Pinpoint the cell where the given text exists, returning its [x, y] midpoint coordinate. 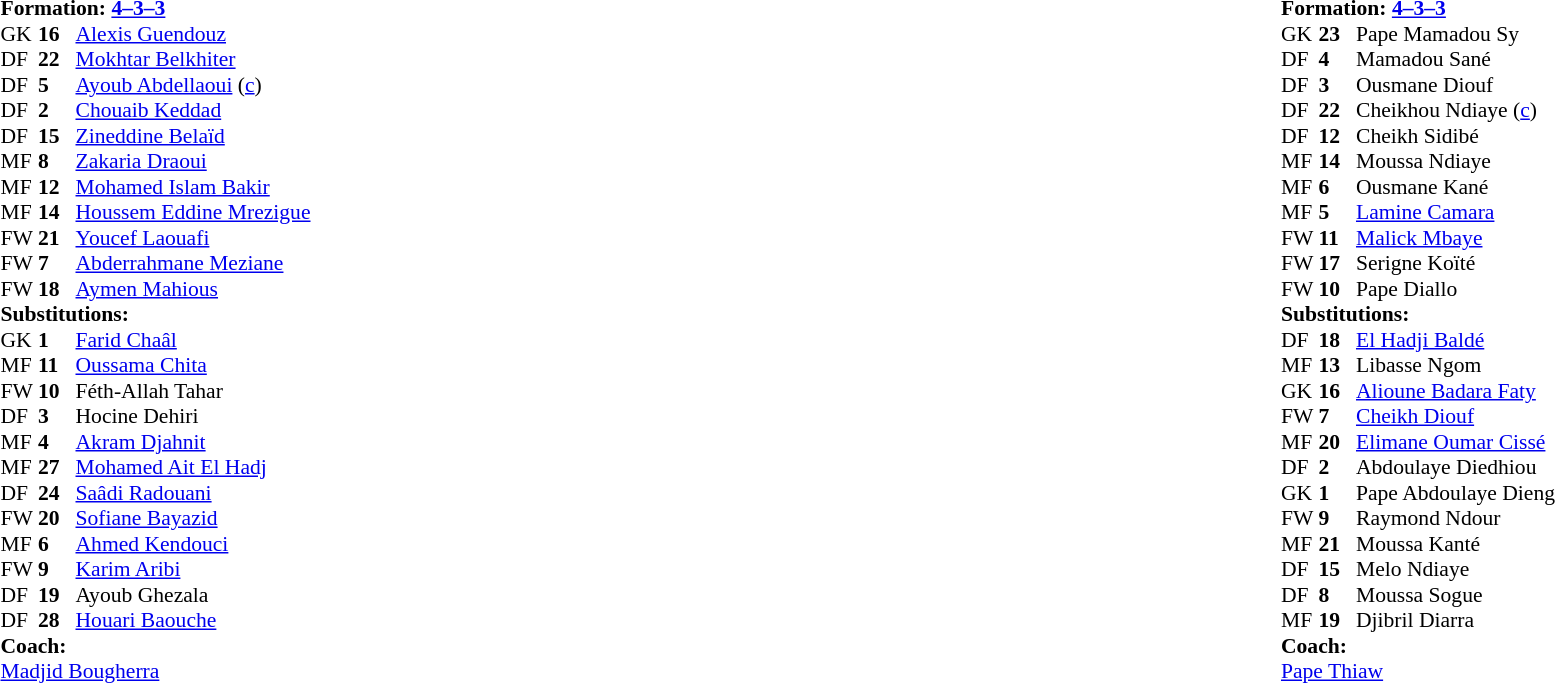
Zineddine Belaïd [194, 136]
Moussa Kanté [1456, 544]
Mamadou Sané [1456, 59]
Houari Baouche [194, 621]
Pape Diallo [1456, 289]
Farid Chaâl [194, 340]
Pape Mamadou Sy [1456, 34]
Elimane Oumar Cissé [1456, 442]
Ayoub Abdellaoui (c) [194, 85]
Moussa Ndiaye [1456, 161]
Zakaria Draoui [194, 161]
Oussama Chita [194, 365]
Karim Aribi [194, 569]
Alioune Badara Faty [1456, 391]
Hocine Dehiri [194, 417]
Youcef Laouafi [194, 238]
Mokhtar Belkhiter [194, 59]
Moussa Sogue [1456, 595]
Ousmane Diouf [1456, 85]
Libasse Ngom [1456, 365]
El Hadji Baldé [1456, 340]
Abderrahmane Meziane [194, 263]
17 [1337, 263]
Saâdi Radouani [194, 493]
23 [1337, 34]
Melo Ndiaye [1456, 569]
Cheikhou Ndiaye (c) [1456, 111]
Pape Abdoulaye Dieng [1456, 493]
Serigne Koïté [1456, 263]
Abdoulaye Diedhiou [1456, 467]
Cheikh Diouf [1456, 417]
Sofiane Bayazid [194, 519]
Mohamed Islam Bakir [194, 187]
28 [57, 621]
Ahmed Kendouci [194, 544]
Féth-Allah Tahar [194, 391]
Malick Mbaye [1456, 238]
Raymond Ndour [1456, 519]
Mohamed Ait El Hadj [194, 467]
Aymen Mahious [194, 289]
Djibril Diarra [1456, 621]
27 [57, 467]
Ayoub Ghezala [194, 595]
24 [57, 493]
Ousmane Kané [1456, 187]
13 [1337, 365]
Houssem Eddine Mrezigue [194, 213]
Akram Djahnit [194, 442]
Lamine Camara [1456, 213]
Chouaib Keddad [194, 111]
Cheikh Sidibé [1456, 136]
Alexis Guendouz [194, 34]
